Extract the (x, y) coordinate from the center of the cell holding the provided text.  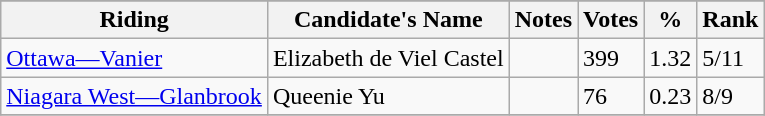
399 (611, 58)
Queenie Yu (388, 96)
Niagara West—Glanbrook (134, 96)
Riding (134, 20)
Rank (730, 20)
% (670, 20)
76 (611, 96)
Candidate's Name (388, 20)
0.23 (670, 96)
Votes (611, 20)
5/11 (730, 58)
Notes (543, 20)
1.32 (670, 58)
8/9 (730, 96)
Elizabeth de Viel Castel (388, 58)
Ottawa—Vanier (134, 58)
